Output the [x, y] coordinate of the center of the cell containing the given text.  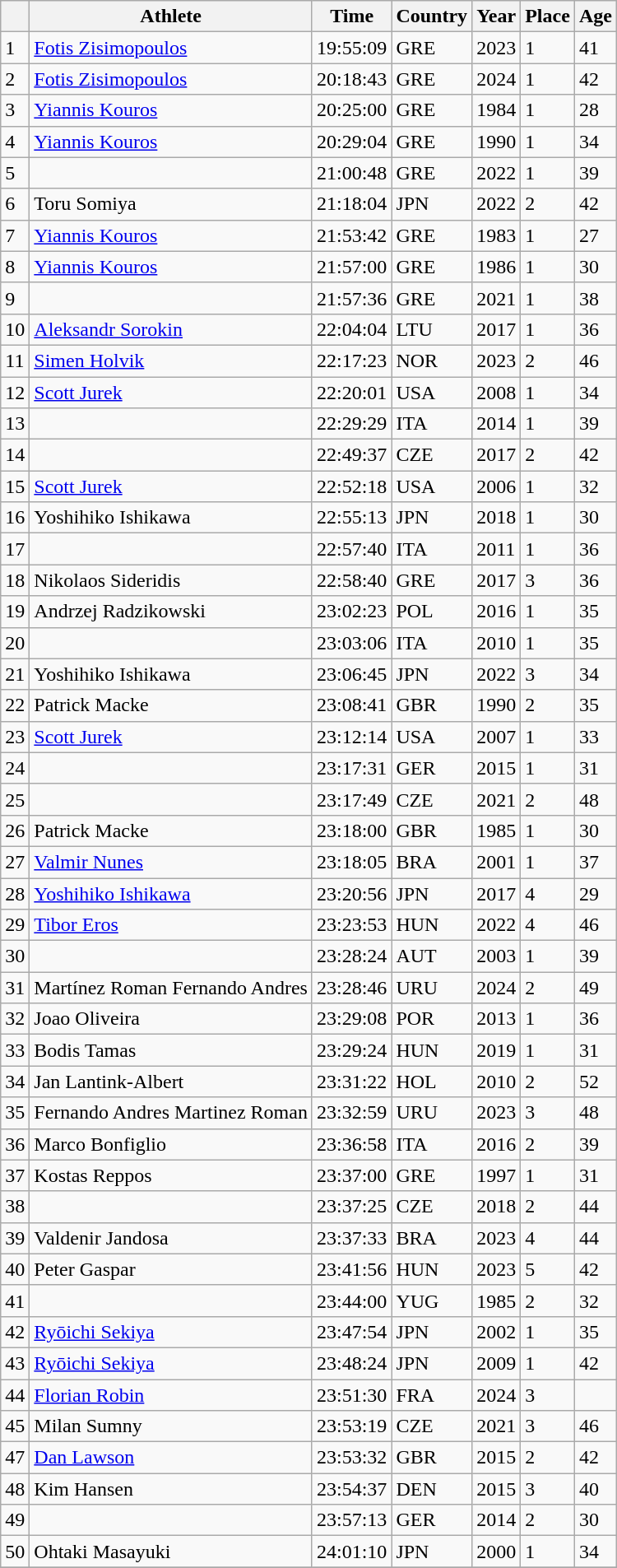
20 [15, 643]
Peter Gaspar [171, 1269]
18 [15, 580]
POL [432, 612]
Florian Robin [171, 1395]
Milan Sumny [171, 1426]
Place [548, 16]
23:31:22 [351, 1082]
2007 [497, 737]
17 [15, 549]
2008 [497, 393]
2019 [497, 1050]
Valmir Nunes [171, 862]
Marco Bonfiglio [171, 1144]
25 [15, 799]
23:57:13 [351, 1520]
NOR [432, 361]
2000 [497, 1552]
Simen Holvik [171, 361]
23:29:24 [351, 1050]
47 [15, 1458]
21:57:00 [351, 267]
20:25:00 [351, 110]
23:37:00 [351, 1175]
2011 [497, 549]
20:29:04 [351, 142]
Andrzej Radzikowski [171, 612]
1997 [497, 1175]
8 [15, 267]
22:52:18 [351, 486]
HOL [432, 1082]
Time [351, 16]
23:18:05 [351, 862]
1983 [497, 235]
Joao Oliveira [171, 1019]
52 [596, 1082]
23 [15, 737]
Country [432, 16]
23:08:41 [351, 705]
DEN [432, 1489]
23:28:24 [351, 956]
23:12:14 [351, 737]
9 [15, 298]
21:18:04 [351, 204]
Nikolaos Sideridis [171, 580]
2003 [497, 956]
24 [15, 768]
1984 [497, 110]
19 [15, 612]
AUT [432, 956]
23:48:24 [351, 1363]
23:44:00 [351, 1300]
21:57:36 [351, 298]
Jan Lantink-Albert [171, 1082]
23:17:49 [351, 799]
Kim Hansen [171, 1489]
Age [596, 16]
22:49:37 [351, 455]
11 [15, 361]
12 [15, 393]
19:55:09 [351, 48]
22:20:01 [351, 393]
Year [497, 16]
Martínez Roman Fernando Andres [171, 988]
14 [15, 455]
Aleksandr Sorokin [171, 329]
6 [15, 204]
45 [15, 1426]
16 [15, 518]
10 [15, 329]
Bodis Tamas [171, 1050]
21:53:42 [351, 235]
43 [15, 1363]
15 [15, 486]
1986 [497, 267]
Kostas Reppos [171, 1175]
7 [15, 235]
13 [15, 424]
23:02:23 [351, 612]
22:57:40 [351, 549]
23:18:00 [351, 831]
20:18:43 [351, 79]
2013 [497, 1019]
23:41:56 [351, 1269]
22:04:04 [351, 329]
22:55:13 [351, 518]
Toru Somiya [171, 204]
50 [15, 1552]
23:37:33 [351, 1238]
23:53:19 [351, 1426]
26 [15, 831]
Valdenir Jandosa [171, 1238]
POR [432, 1019]
21:00:48 [351, 173]
22 [15, 705]
23:47:54 [351, 1332]
Athlete [171, 16]
Ohtaki Masayuki [171, 1552]
21 [15, 674]
Tibor Eros [171, 925]
FRA [432, 1395]
22:29:29 [351, 424]
23:29:08 [351, 1019]
23:37:25 [351, 1207]
LTU [432, 329]
2002 [497, 1332]
23:51:30 [351, 1395]
23:36:58 [351, 1144]
23:20:56 [351, 893]
23:03:06 [351, 643]
2001 [497, 862]
23:06:45 [351, 674]
2009 [497, 1363]
23:28:46 [351, 988]
23:23:53 [351, 925]
YUG [432, 1300]
Dan Lawson [171, 1458]
Fernando Andres Martinez Roman [171, 1113]
2006 [497, 486]
24:01:10 [351, 1552]
23:32:59 [351, 1113]
23:17:31 [351, 768]
23:54:37 [351, 1489]
22:17:23 [351, 361]
22:58:40 [351, 580]
23:53:32 [351, 1458]
